Locate the cell with the specified text and output its [x, y] center coordinate. 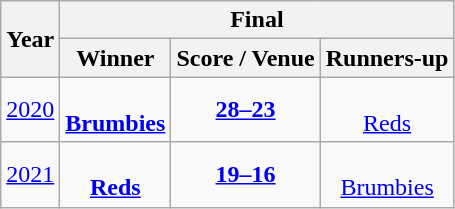
Runners-up [387, 58]
Final [257, 20]
19–16 [246, 174]
Winner [116, 58]
28–23 [246, 110]
Year [30, 39]
2020 [30, 110]
Score / Venue [246, 58]
2021 [30, 174]
